Identify which cell holds the provided text, then report its [x, y] central coordinate. 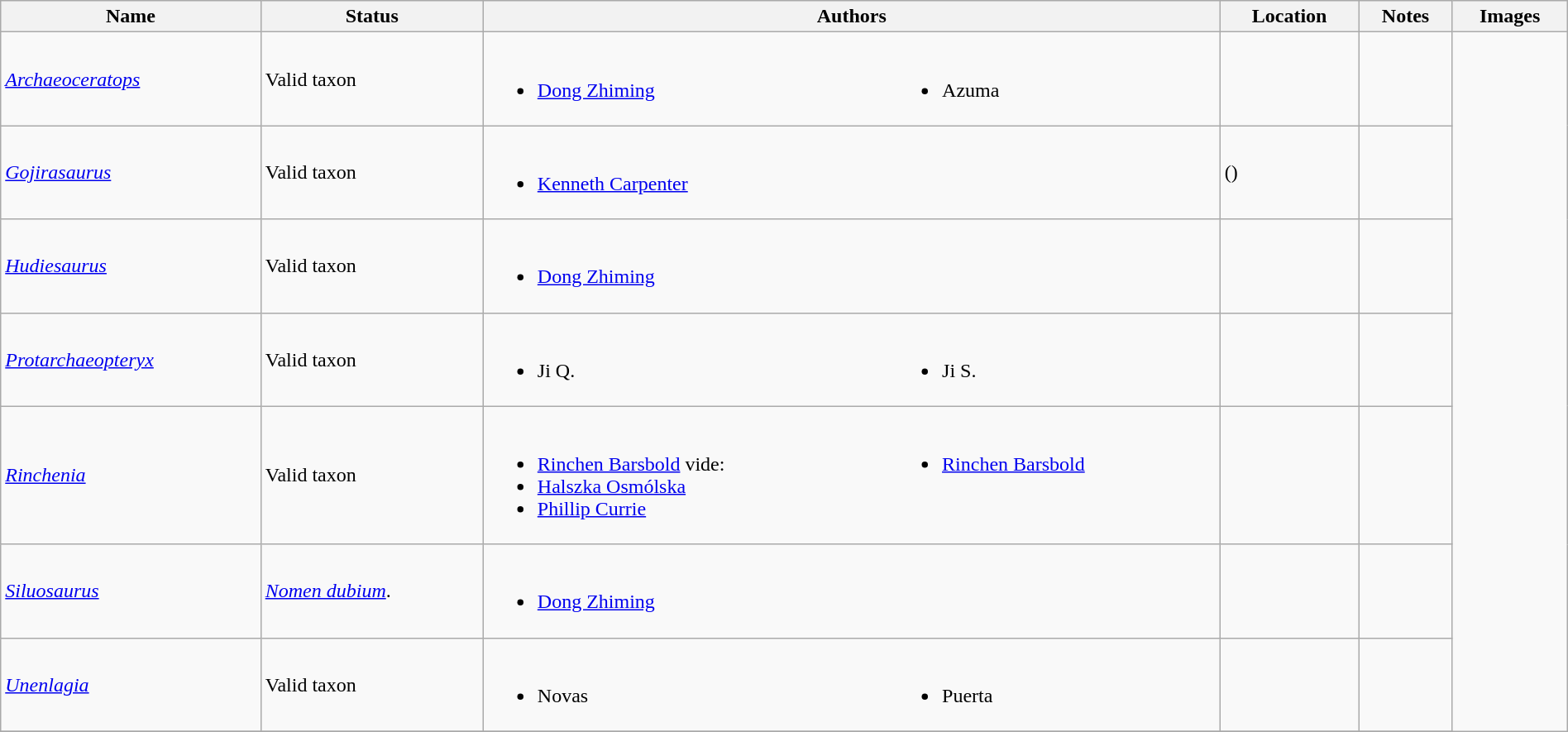
Novas [686, 685]
Images [1510, 17]
Name [131, 17]
Ji Q. [686, 359]
Ji S. [1054, 359]
Kenneth Carpenter [686, 172]
Notes [1406, 17]
Location [1289, 17]
Azuma [1054, 79]
Hudiesaurus [131, 266]
Archaeoceratops [131, 79]
Rinchenia [131, 475]
Gojirasaurus [131, 172]
Siluosaurus [131, 591]
Rinchen Barsbold [1054, 475]
Rinchen Barsbold vide:Halszka OsmólskaPhillip Currie [686, 475]
Protarchaeopteryx [131, 359]
Nomen dubium. [372, 591]
Status [372, 17]
Puerta [1054, 685]
Authors [852, 17]
Unenlagia [131, 685]
() [1289, 172]
